Find where the given text appears and provide that cell's center as [X, Y] coordinate. 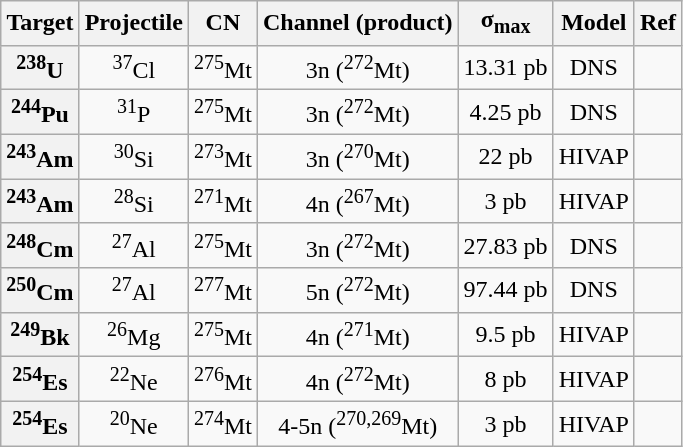
274Mt [222, 424]
4n (271Mt) [358, 334]
13.31 pb [506, 68]
Channel (product) [358, 23]
4n (267Mt) [358, 202]
Ref [658, 23]
273Mt [222, 156]
4.25 pb [506, 112]
271Mt [222, 202]
26Mg [134, 334]
Projectile [134, 23]
244Pu [40, 112]
250Cm [40, 290]
276Mt [222, 380]
27.83 pb [506, 246]
9.5 pb [506, 334]
CN [222, 23]
277Mt [222, 290]
4-5n (270,269Mt) [358, 424]
4n (272Mt) [358, 380]
28Si [134, 202]
22Ne [134, 380]
248Cm [40, 246]
249Bk [40, 334]
22 pb [506, 156]
σmax [506, 23]
20Ne [134, 424]
Target [40, 23]
Model [594, 23]
31P [134, 112]
3n (270Mt) [358, 156]
5n (272Mt) [358, 290]
30Si [134, 156]
8 pb [506, 380]
97.44 pb [506, 290]
37Cl [134, 68]
238U [40, 68]
